Return (X, Y) of the center of cell containing provided text 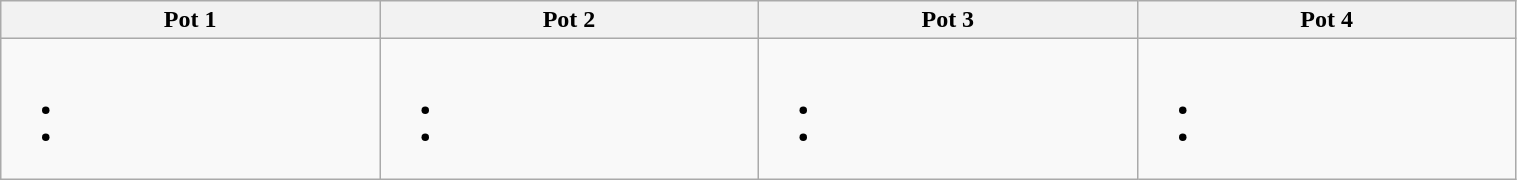
Pot 4 (1326, 20)
Pot 1 (190, 20)
Pot 2 (570, 20)
Pot 3 (948, 20)
